Search for the cell housing the specified text and yield its (X, Y) center coordinate. 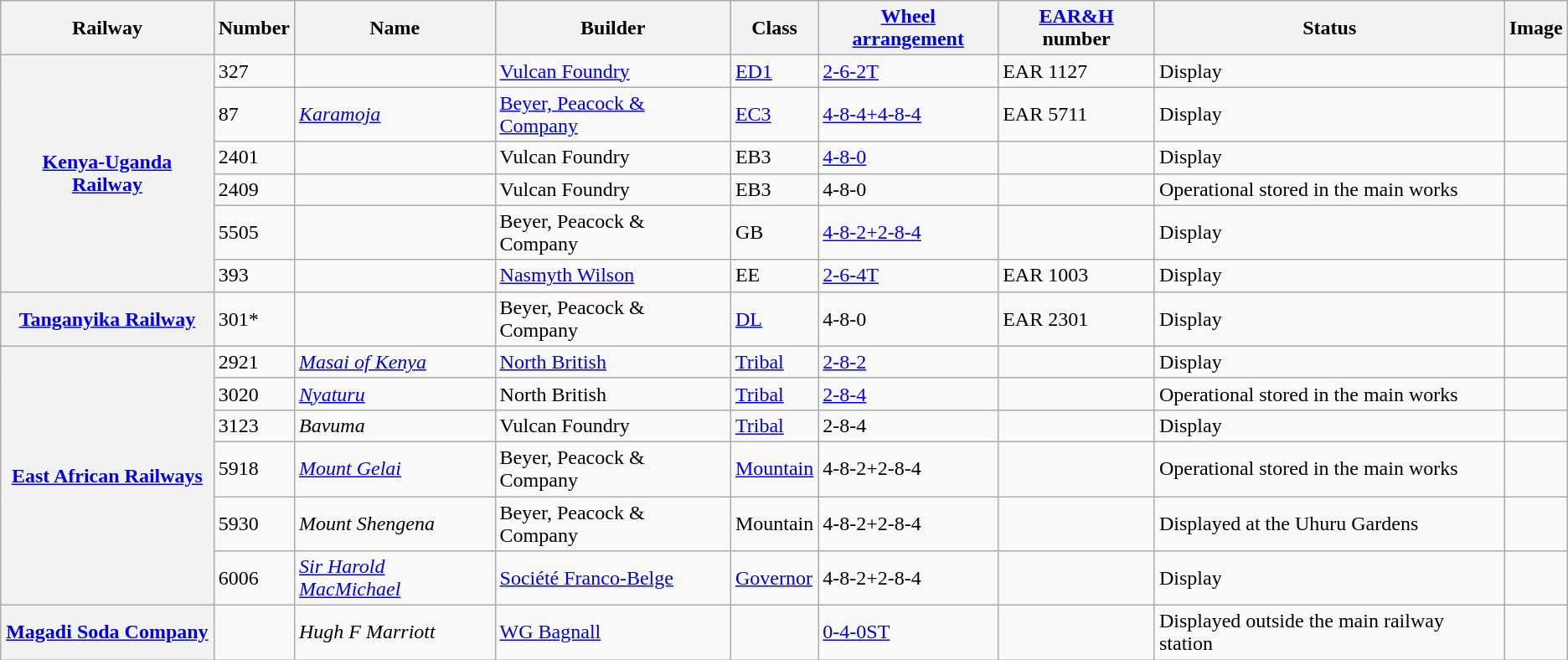
DL (774, 318)
87 (254, 114)
301* (254, 318)
ED1 (774, 71)
Status (1329, 28)
Displayed outside the main railway station (1329, 633)
Name (395, 28)
EAR 5711 (1077, 114)
EC3 (774, 114)
Masai of Kenya (395, 362)
3020 (254, 394)
Displayed at the Uhuru Gardens (1329, 523)
Railway (107, 28)
Bavuma (395, 425)
EAR 2301 (1077, 318)
Mount Gelai (395, 469)
EAR 1127 (1077, 71)
Number (254, 28)
5930 (254, 523)
Image (1536, 28)
EE (774, 276)
393 (254, 276)
Kenya-Uganda Railway (107, 173)
2409 (254, 189)
WG Bagnall (613, 633)
Tanganyika Railway (107, 318)
5505 (254, 233)
Class (774, 28)
Sir Harold MacMichael (395, 578)
Wheel arrangement (908, 28)
3123 (254, 425)
Nyaturu (395, 394)
2-8-2 (908, 362)
2921 (254, 362)
2-6-2T (908, 71)
Builder (613, 28)
4-8-4+4-8-4 (908, 114)
EAR&H number (1077, 28)
GB (774, 233)
Magadi Soda Company (107, 633)
2-6-4T (908, 276)
Mount Shengena (395, 523)
Nasmyth Wilson (613, 276)
327 (254, 71)
East African Railways (107, 476)
5918 (254, 469)
Société Franco-Belge (613, 578)
2401 (254, 157)
6006 (254, 578)
Karamoja (395, 114)
Governor (774, 578)
EAR 1003 (1077, 276)
0-4-0ST (908, 633)
Hugh F Marriott (395, 633)
